From the cell containing the given text, extract its center point as (X, Y) coordinate. 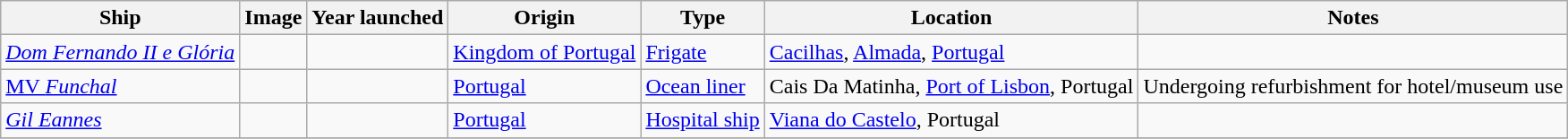
Frigate (703, 52)
Gil Eannes (120, 120)
Notes (1353, 18)
Origin (544, 18)
Cacilhas, Almada, Portugal (951, 52)
Location (951, 18)
Ship (120, 18)
Image (274, 18)
Cais Da Matinha, Port of Lisbon, Portugal (951, 86)
Dom Fernando II e Glória (120, 52)
Viana do Castelo, Portugal (951, 120)
Year launched (378, 18)
Kingdom of Portugal (544, 52)
Undergoing refurbishment for hotel/museum use (1353, 86)
Type (703, 18)
MV Funchal (120, 86)
Hospital ship (703, 120)
Ocean liner (703, 86)
